Extract the [X, Y] coordinate from the center of the cell holding the provided text.  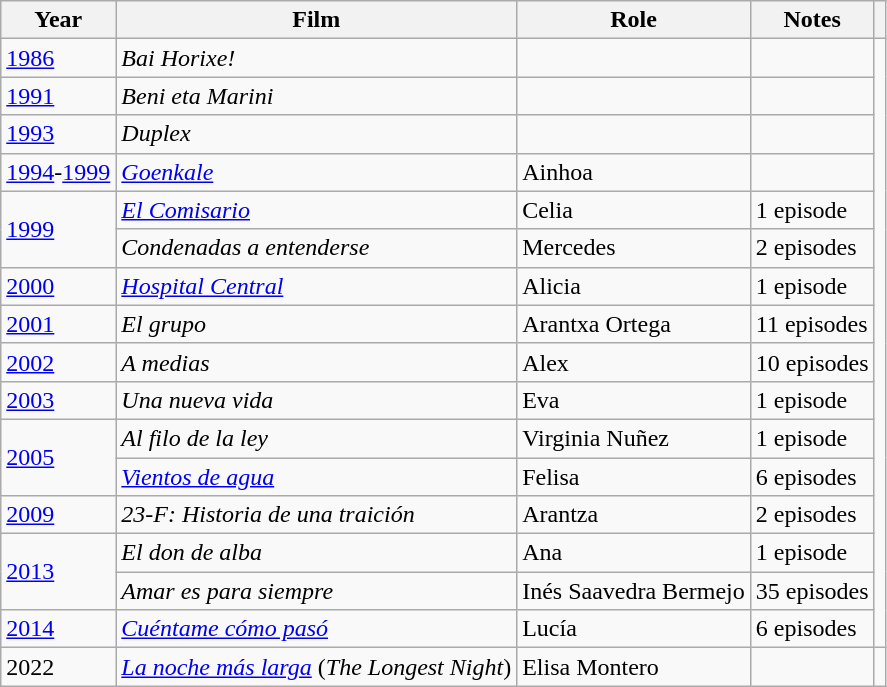
11 episodes [812, 324]
1993 [58, 134]
1991 [58, 96]
Celia [634, 210]
Vientos de agua [316, 477]
El Comisario [316, 210]
Mercedes [634, 248]
Condenadas a entenderse [316, 248]
Virginia Nuñez [634, 438]
Una nueva vida [316, 400]
2002 [58, 362]
23-F: Historia de una traición [316, 515]
2009 [58, 515]
Al filo de la ley [316, 438]
Goenkale [316, 172]
Inés Saavedra Bermejo [634, 591]
Amar es para siempre [316, 591]
Arantxa Ortega [634, 324]
2014 [58, 629]
A medias [316, 362]
2013 [58, 572]
Eva [634, 400]
Ana [634, 553]
Year [58, 20]
2005 [58, 457]
Duplex [316, 134]
2003 [58, 400]
Alicia [634, 286]
Arantza [634, 515]
Film [316, 20]
El don de alba [316, 553]
1986 [58, 58]
35 episodes [812, 591]
2022 [58, 667]
2001 [58, 324]
El grupo [316, 324]
10 episodes [812, 362]
1994-1999 [58, 172]
Notes [812, 20]
Beni eta Marini [316, 96]
1999 [58, 229]
Hospital Central [316, 286]
2000 [58, 286]
La noche más larga (The Longest Night) [316, 667]
Ainhoa [634, 172]
Alex [634, 362]
Elisa Montero [634, 667]
Bai Horixe! [316, 58]
Lucía [634, 629]
Felisa [634, 477]
Cuéntame cómo pasó [316, 629]
Role [634, 20]
